Provide the (x, y) coordinate of the cell's center where the given text is located.  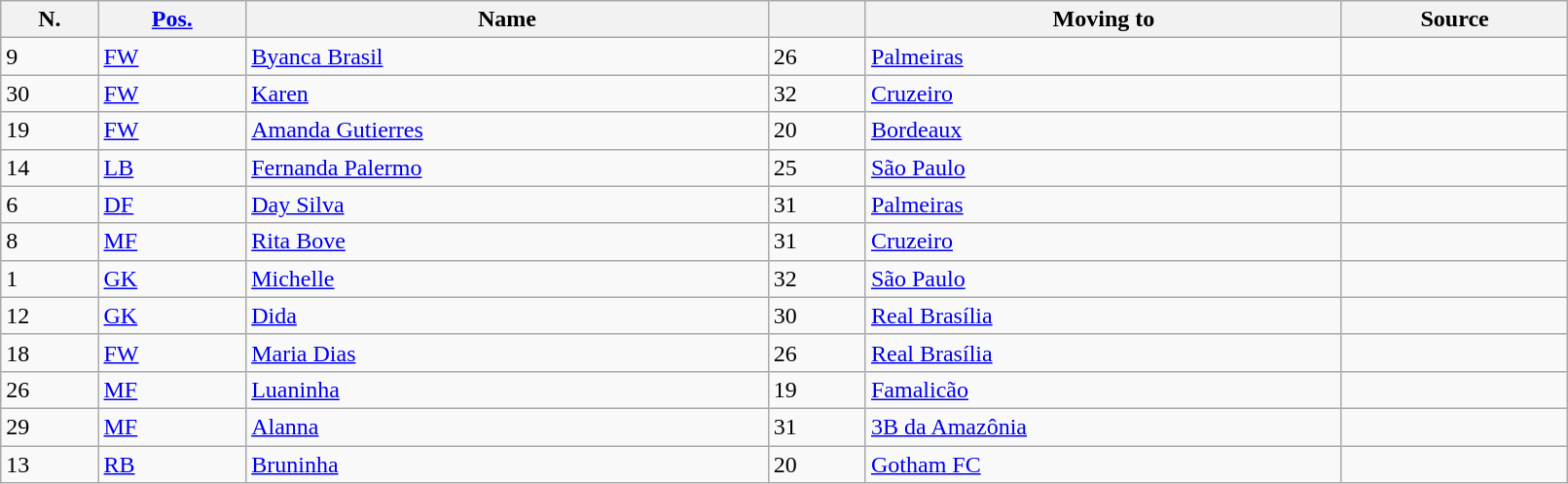
Karen (508, 93)
Day Silva (508, 205)
29 (50, 427)
Gotham FC (1104, 465)
Michelle (508, 279)
Alanna (508, 427)
Famalicão (1104, 390)
Maria Dias (508, 353)
12 (50, 316)
Amanda Gutierres (508, 130)
Rita Bove (508, 242)
13 (50, 465)
8 (50, 242)
DF (172, 205)
N. (50, 19)
Source (1454, 19)
Luaninha (508, 390)
Fernanda Palermo (508, 168)
1 (50, 279)
Bruninha (508, 465)
Pos. (172, 19)
14 (50, 168)
Dida (508, 316)
RB (172, 465)
LB (172, 168)
3B da Amazônia (1104, 427)
Moving to (1104, 19)
Name (508, 19)
25 (817, 168)
Bordeaux (1104, 130)
18 (50, 353)
6 (50, 205)
9 (50, 56)
Byanca Brasil (508, 56)
